Capture the cell that displays the provided text and extract its (X, Y) central coordinate. 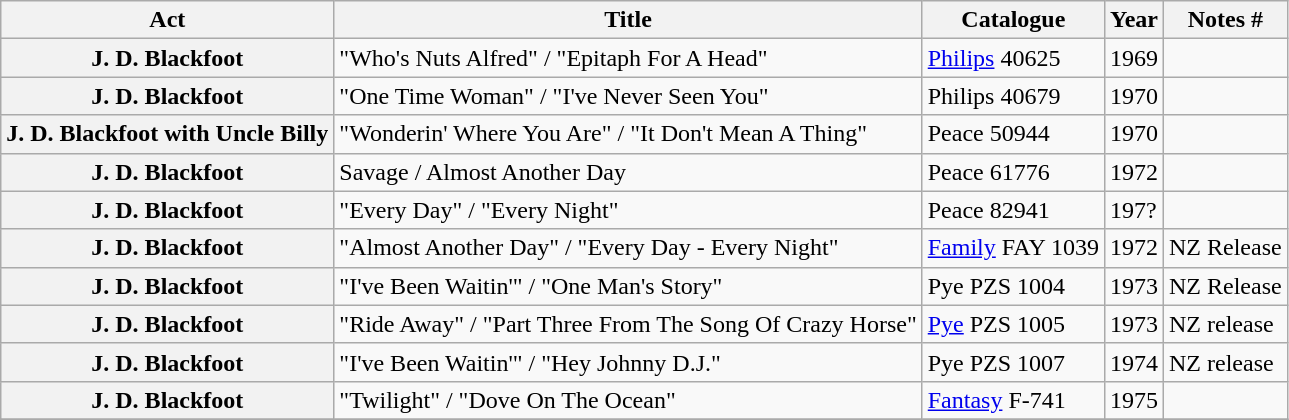
"One Time Woman" / "I've Never Seen You" (628, 96)
"Twilight" / "Dove On The Ocean" (628, 400)
Notes # (1226, 20)
1975 (1134, 400)
Peace 82941 (1013, 210)
"Every Day" / "Every Night" (628, 210)
1974 (1134, 362)
"Who's Nuts Alfred" / "Epitaph For A Head" (628, 58)
"Almost Another Day" / "Every Day - Every Night" (628, 248)
Family FAY 1039 (1013, 248)
"Ride Away" / "Part Three From The Song Of Crazy Horse" (628, 324)
Philips 40625 (1013, 58)
Pye PZS 1004 (1013, 286)
Savage / Almost Another Day (628, 172)
J. D. Blackfoot with Uncle Billy (168, 134)
Catalogue (1013, 20)
1969 (1134, 58)
Fantasy F-741 (1013, 400)
Pye PZS 1007 (1013, 362)
Peace 50944 (1013, 134)
Year (1134, 20)
197? (1134, 210)
"I've Been Waitin'" / "Hey Johnny D.J." (628, 362)
Philips 40679 (1013, 96)
Title (628, 20)
"Wonderin' Where You Are" / "It Don't Mean A Thing" (628, 134)
Pye PZS 1005 (1013, 324)
Act (168, 20)
Peace 61776 (1013, 172)
"I've Been Waitin'" / "One Man's Story" (628, 286)
